Return the (x, y) coordinate for the center point of the cell that contains the specified text.  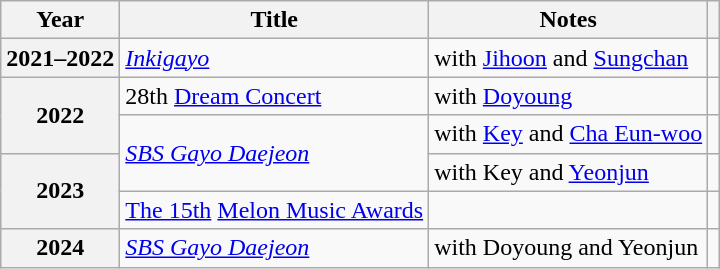
Inkigayo (274, 58)
2024 (60, 248)
with Key and Yeonjun (568, 172)
with Doyoung and Yeonjun (568, 248)
2021–2022 (60, 58)
Year (60, 20)
with Doyoung (568, 96)
28th Dream Concert (274, 96)
with Jihoon and Sungchan (568, 58)
Notes (568, 20)
The 15th Melon Music Awards (274, 210)
2022 (60, 115)
2023 (60, 191)
Title (274, 20)
with Key and Cha Eun-woo (568, 134)
